For the text-containing cell, return its midpoint in (X, Y) coordinate format. 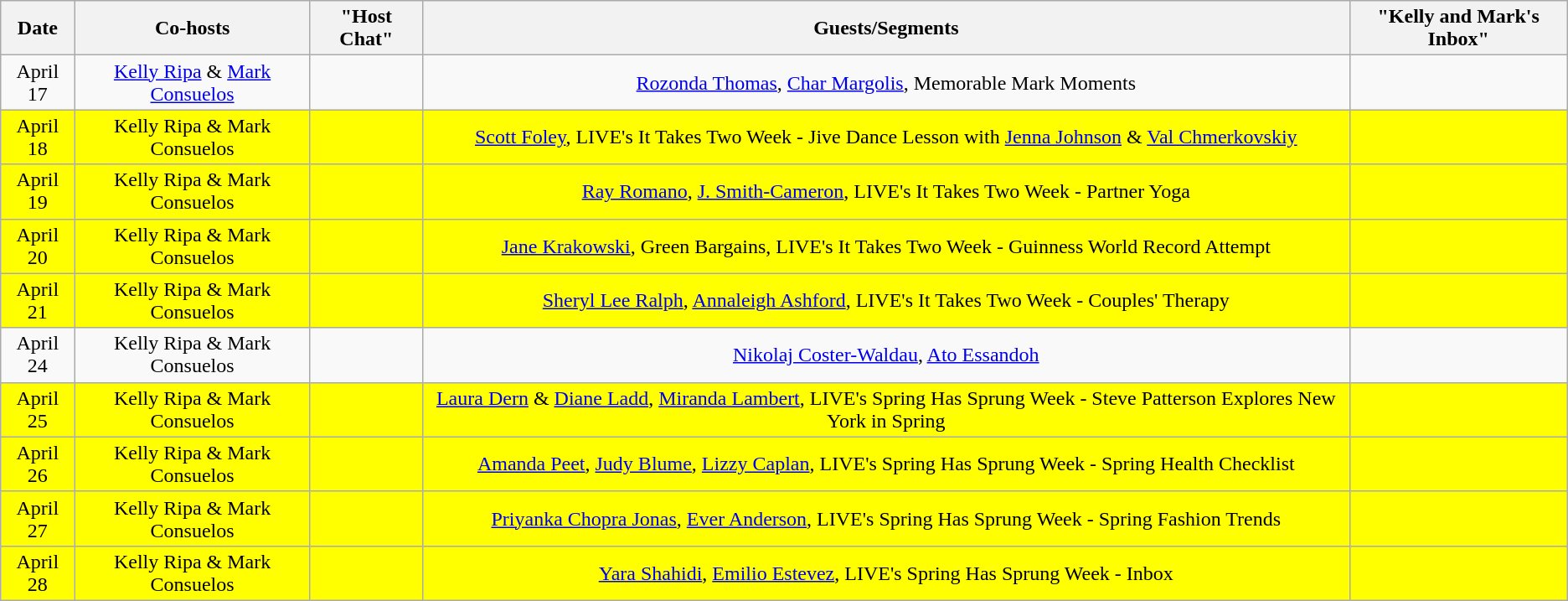
April 21 (38, 300)
Laura Dern & Diane Ladd, Miranda Lambert, LIVE's Spring Has Sprung Week - Steve Patterson Explores New York in Spring (886, 409)
Priyanka Chopra Jonas, Ever Anderson, LIVE's Spring Has Sprung Week - Spring Fashion Trends (886, 518)
April 27 (38, 518)
Sheryl Lee Ralph, Annaleigh Ashford, LIVE's It Takes Two Week - Couples' Therapy (886, 300)
Date (38, 28)
Nikolaj Coster-Waldau, Ato Essandoh (886, 355)
Jane Krakowski, Green Bargains, LIVE's It Takes Two Week - Guinness World Record Attempt (886, 246)
Guests/Segments (886, 28)
Ray Romano, J. Smith-Cameron, LIVE's It Takes Two Week - Partner Yoga (886, 191)
Co-hosts (193, 28)
April 28 (38, 573)
"Kelly and Mark's Inbox" (1458, 28)
April 26 (38, 464)
Yara Shahidi, Emilio Estevez, LIVE's Spring Has Sprung Week - Inbox (886, 573)
"Host Chat" (366, 28)
Rozonda Thomas, Char Margolis, Memorable Mark Moments (886, 82)
Amanda Peet, Judy Blume, Lizzy Caplan, LIVE's Spring Has Sprung Week - Spring Health Checklist (886, 464)
Scott Foley, LIVE's It Takes Two Week - Jive Dance Lesson with Jenna Johnson & Val Chmerkovskiy (886, 137)
April 19 (38, 191)
April 24 (38, 355)
April 25 (38, 409)
April 18 (38, 137)
April 17 (38, 82)
April 20 (38, 246)
